Output the [X, Y] coordinate of the center of the cell containing the given text.  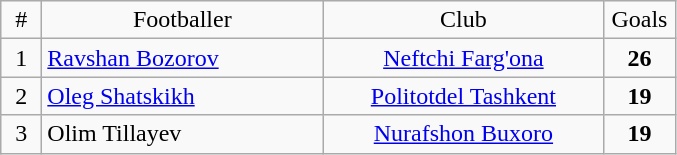
Olim Tillayev [182, 134]
Ravshan Bozorov [182, 58]
Politotdel Tashkent [464, 96]
1 [22, 58]
3 [22, 134]
Neftchi Farg'ona [464, 58]
Nurafshon Buxoro [464, 134]
Oleg Shatskikh [182, 96]
2 [22, 96]
Club [464, 20]
26 [640, 58]
Footballer [182, 20]
Goals [640, 20]
# [22, 20]
